Provide the (X, Y) coordinate of the cell's center where the given text is located.  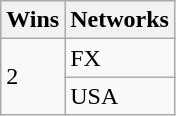
Networks (120, 20)
Wins (33, 20)
2 (33, 77)
USA (120, 96)
FX (120, 58)
